Scan for the cell matching the given text and deliver its [x, y] coordinate at center. 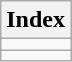
Index [36, 20]
